Pinpoint the cell where the given text exists, returning its [x, y] midpoint coordinate. 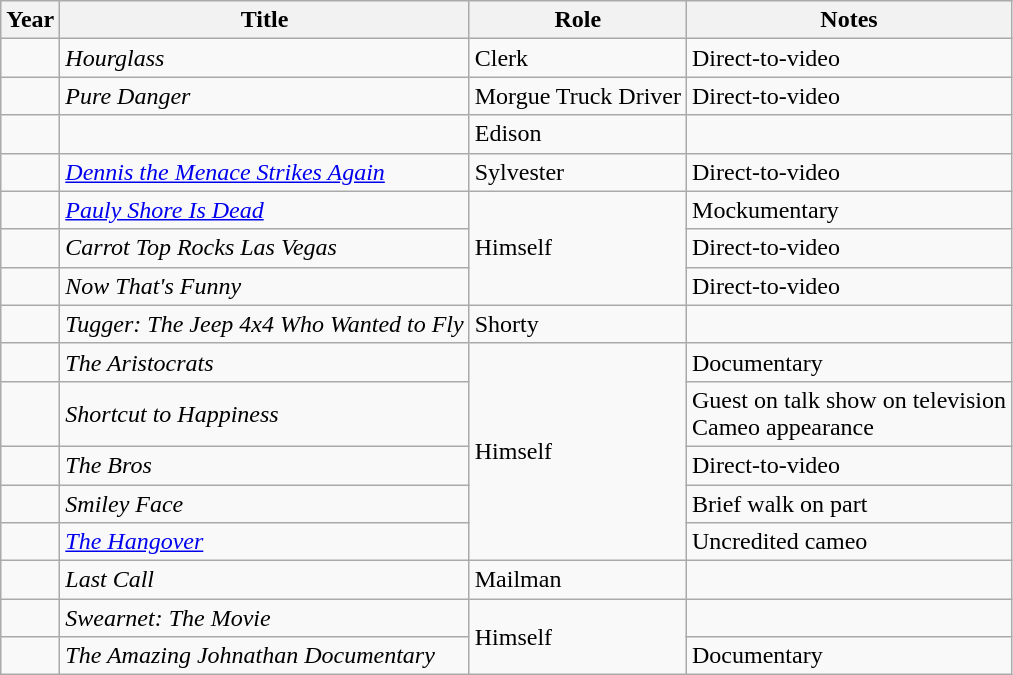
Year [30, 20]
Shorty [578, 324]
Tugger: The Jeep 4x4 Who Wanted to Fly [264, 324]
Clerk [578, 58]
Sylvester [578, 172]
Morgue Truck Driver [578, 96]
Edison [578, 134]
Guest on talk show on televisionCameo appearance [850, 414]
Carrot Top Rocks Las Vegas [264, 248]
Notes [850, 20]
Swearnet: The Movie [264, 618]
Now That's Funny [264, 286]
Title [264, 20]
The Bros [264, 465]
Smiley Face [264, 503]
Mockumentary [850, 210]
Pauly Shore Is Dead [264, 210]
Role [578, 20]
Uncredited cameo [850, 542]
Last Call [264, 580]
Hourglass [264, 58]
The Hangover [264, 542]
Brief walk on part [850, 503]
Shortcut to Happiness [264, 414]
The Aristocrats [264, 362]
Mailman [578, 580]
Dennis the Menace Strikes Again [264, 172]
The Amazing Johnathan Documentary [264, 656]
Pure Danger [264, 96]
